Identify which cell holds the provided text, then report its [X, Y] central coordinate. 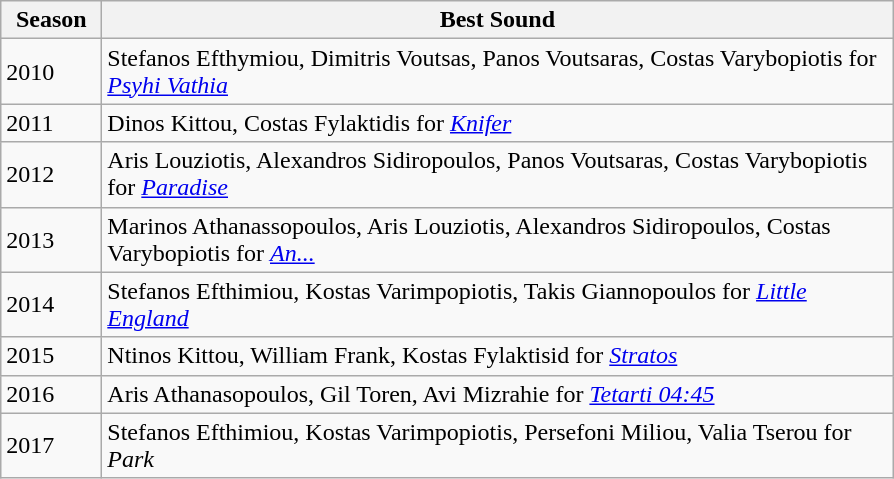
Best Sound [498, 20]
2013 [52, 240]
Aris Athanasopoulos, Gil Toren, Avi Mizrahie for Tetarti 04:45 [498, 394]
Marinos Athanassopoulos, Aris Louziotis, Alexandros Sidiropoulos, Costas Varybopiotis for An... [498, 240]
Stefanos Efthimiou, Kostas Varimpopiotis, Persefoni Miliou, Valia Tserou for Park [498, 446]
2017 [52, 446]
2012 [52, 174]
2015 [52, 356]
2016 [52, 394]
2011 [52, 123]
2010 [52, 72]
Dinos Kittou, Costas Fylaktidis for Knifer [498, 123]
Season [52, 20]
Ntinos Kittou, William Frank, Kostas Fylaktisid for Stratos [498, 356]
Aris Louziotis, Alexandros Sidiropoulos, Panos Voutsaras, Costas Varybopiotis for Paradise [498, 174]
2014 [52, 304]
Stefanos Efthymiou, Dimitris Voutsas, Panos Voutsaras, Costas Varybopiotis for Psyhi Vathia [498, 72]
Stefanos Efthimiou, Kostas Varimpopiotis, Takis Giannopoulos for Little England [498, 304]
